Search for the cell housing the specified text and yield its [x, y] center coordinate. 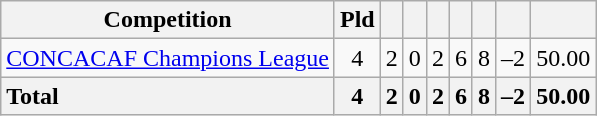
Competition [168, 20]
Total [168, 96]
Pld [357, 20]
CONCACAF Champions League [168, 58]
